Search for the cell housing the specified text and yield its (X, Y) center coordinate. 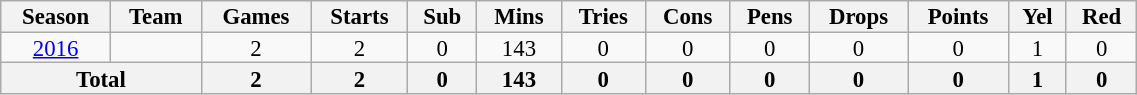
Cons (688, 16)
Yel (1037, 16)
Sub (442, 16)
Total (101, 78)
Tries (603, 16)
Pens (770, 16)
Games (256, 16)
Starts (360, 16)
2016 (56, 48)
Red (1101, 16)
Points (958, 16)
Team (156, 16)
Drops (858, 16)
Mins (520, 16)
Season (56, 16)
